Locate the cell with the specified text and output its [x, y] center coordinate. 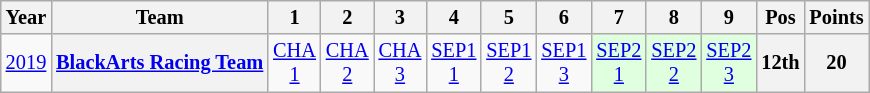
6 [564, 17]
Points [837, 17]
2019 [26, 63]
12th [780, 63]
Pos [780, 17]
20 [837, 63]
CHA2 [348, 63]
7 [618, 17]
CHA1 [294, 63]
SEP11 [454, 63]
SEP12 [508, 63]
2 [348, 17]
BlackArts Racing Team [160, 63]
4 [454, 17]
SEP23 [728, 63]
9 [728, 17]
5 [508, 17]
SEP22 [674, 63]
1 [294, 17]
Team [160, 17]
8 [674, 17]
SEP13 [564, 63]
CHA3 [400, 63]
3 [400, 17]
Year [26, 17]
SEP21 [618, 63]
